Return [X, Y] of the center of cell containing provided text 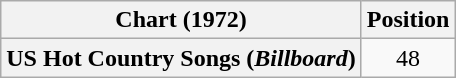
Position [408, 20]
Chart (1972) [181, 20]
US Hot Country Songs (Billboard) [181, 58]
48 [408, 58]
